For the text-containing cell, return its midpoint in (X, Y) coordinate format. 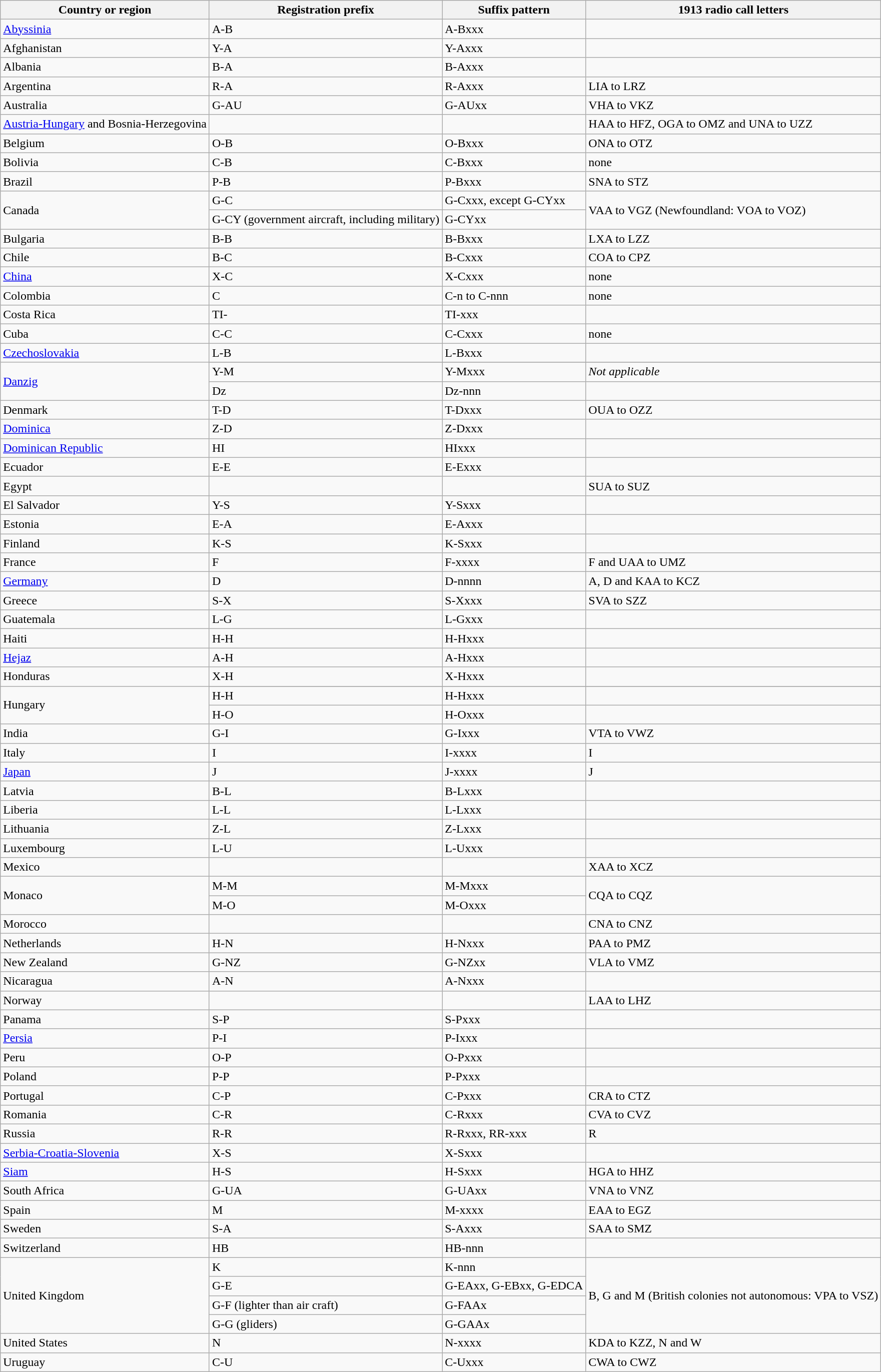
Persia (105, 1038)
France (105, 562)
F and UAA to UMZ (733, 562)
Abyssinia (105, 29)
Y-A (325, 48)
Haiti (105, 638)
New Zealand (105, 962)
Canada (105, 210)
K-nnn (514, 1267)
C-P (325, 1095)
R-R (325, 1133)
VLA to VMZ (733, 962)
T-Dxxx (514, 410)
Registration prefix (325, 10)
C-Bxxx (514, 162)
G-EAxx, G-EBxx, G-EDCA (514, 1286)
Colombia (105, 296)
Nicaragua (105, 981)
Dominican Republic (105, 448)
B-C (325, 258)
C-B (325, 162)
Monaco (105, 896)
Austria-Hungary and Bosnia-Herzegovina (105, 124)
O-B (325, 143)
A-B (325, 29)
SVA to SZZ (733, 600)
Russia (105, 1133)
G-AU (325, 105)
G-I (325, 734)
El Salvador (105, 505)
ONA to OTZ (733, 143)
L-B (325, 353)
Afghanistan (105, 48)
P-B (325, 181)
X-C (325, 277)
United States (105, 1343)
TI-xxx (514, 315)
Costa Rica (105, 315)
SUA to SUZ (733, 486)
R-Rxxx, RR-xxx (514, 1133)
E-Axxx (514, 524)
Australia (105, 105)
C-Uxxx (514, 1362)
Dz-nnn (514, 391)
K (325, 1267)
G-UA (325, 1191)
G-UAxx (514, 1191)
Spain (105, 1210)
M-Oxxx (514, 905)
Latvia (105, 791)
G-AUxx (514, 105)
C-R (325, 1114)
Poland (105, 1076)
Bolivia (105, 162)
G-G (gliders) (325, 1324)
CQA to CQZ (733, 896)
Lithuania (105, 829)
G-Cxxx, except G-CYxx (514, 200)
F (325, 562)
B-Axxx (514, 67)
KDA to KZZ, N and W (733, 1343)
TI- (325, 315)
O-Pxxx (514, 1057)
L-L (325, 810)
Denmark (105, 410)
B-Bxxx (514, 239)
CNA to CNZ (733, 924)
N-xxxx (514, 1343)
Suffix pattern (514, 10)
Morocco (105, 924)
P-Bxxx (514, 181)
B-B (325, 239)
G-E (325, 1286)
A-Hxxx (514, 657)
HI (325, 448)
L-Gxxx (514, 619)
CRA to CTZ (733, 1095)
Hungary (105, 705)
Y-Sxxx (514, 505)
C-n to C-nnn (514, 296)
Not applicable (733, 372)
S-Pxxx (514, 1019)
J-xxxx (514, 772)
X-H (325, 676)
HIxxx (514, 448)
Brazil (105, 181)
R-A (325, 86)
E-A (325, 524)
S-P (325, 1019)
A-N (325, 981)
E-E (325, 467)
Z-Lxxx (514, 829)
X-Hxxx (514, 676)
H-Oxxx (514, 715)
Liberia (105, 810)
Chile (105, 258)
United Kingdom (105, 1295)
G-NZxx (514, 962)
VAA to VGZ (Newfoundland: VOA to VOZ) (733, 210)
Danzig (105, 381)
Belgium (105, 143)
Greece (105, 600)
Dz (325, 391)
L-U (325, 848)
D (325, 581)
B-Lxxx (514, 791)
Egypt (105, 486)
S-Xxxx (514, 600)
S-X (325, 600)
R (733, 1133)
G-Ixxx (514, 734)
L-Lxxx (514, 810)
LIA to LRZ (733, 86)
G-GAAx (514, 1324)
M (325, 1210)
C-Cxxx (514, 334)
S-Axxx (514, 1229)
Y-S (325, 505)
Cuba (105, 334)
Switzerland (105, 1248)
Italy (105, 753)
OUA to OZZ (733, 410)
B, G and M (British colonies not autonomous: VPA to VSZ) (733, 1295)
Argentina (105, 86)
SNA to STZ (733, 181)
VNA to VNZ (733, 1191)
G-CY (government aircraft, including military) (325, 219)
Peru (105, 1057)
P-Ixxx (514, 1038)
I-xxxx (514, 753)
Guatemala (105, 619)
HAA to HFZ, OGA to OMZ and UNA to UZZ (733, 124)
Country or region (105, 10)
Estonia (105, 524)
B-A (325, 67)
Ecuador (105, 467)
Y-Axxx (514, 48)
LAA to LHZ (733, 1000)
India (105, 734)
VTA to VWZ (733, 734)
Honduras (105, 676)
SAA to SMZ (733, 1229)
L-Bxxx (514, 353)
K-Sxxx (514, 543)
G-C (325, 200)
G-FAAx (514, 1305)
Netherlands (105, 943)
1913 radio call letters (733, 10)
G-F (lighter than air craft) (325, 1305)
F-xxxx (514, 562)
XAA to XCZ (733, 867)
P-I (325, 1038)
HB-nnn (514, 1248)
H-S (325, 1172)
HB (325, 1248)
C-Pxxx (514, 1095)
H-Sxxx (514, 1172)
PAA to PMZ (733, 943)
A, D and KAA to KCZ (733, 581)
M-O (325, 905)
Finland (105, 543)
D-nnnn (514, 581)
Panama (105, 1019)
E-Exxx (514, 467)
Luxembourg (105, 848)
M-xxxx (514, 1210)
Siam (105, 1172)
Z-L (325, 829)
Y-M (325, 372)
A-Nxxx (514, 981)
L-Uxxx (514, 848)
X-Sxxx (514, 1152)
M-Mxxx (514, 886)
South Africa (105, 1191)
Serbia-Croatia-Slovenia (105, 1152)
Romania (105, 1114)
X-Cxxx (514, 277)
EAA to EGZ (733, 1210)
P-Pxxx (514, 1076)
C (325, 296)
Portugal (105, 1095)
Mexico (105, 867)
B-Cxxx (514, 258)
R-Axxx (514, 86)
Hejaz (105, 657)
S-A (325, 1229)
CWA to CWZ (733, 1362)
CVA to CVZ (733, 1114)
M-M (325, 886)
Czechoslovakia (105, 353)
C-C (325, 334)
N (325, 1343)
Sweden (105, 1229)
P-P (325, 1076)
G-CYxx (514, 219)
COA to CPZ (733, 258)
Dominica (105, 429)
Z-D (325, 429)
Y-Mxxx (514, 372)
H-Nxxx (514, 943)
Norway (105, 1000)
A-Bxxx (514, 29)
C-U (325, 1362)
A-H (325, 657)
O-Bxxx (514, 143)
China (105, 277)
K-S (325, 543)
H-O (325, 715)
L-G (325, 619)
T-D (325, 410)
H-N (325, 943)
Bulgaria (105, 239)
Germany (105, 581)
C-Rxxx (514, 1114)
Albania (105, 67)
B-L (325, 791)
X-S (325, 1152)
Z-Dxxx (514, 429)
Japan (105, 772)
G-NZ (325, 962)
VHA to VKZ (733, 105)
O-P (325, 1057)
HGA to HHZ (733, 1172)
Uruguay (105, 1362)
LXA to LZZ (733, 239)
